Provide the [X, Y] coordinate of the cell's center where the given text is located.  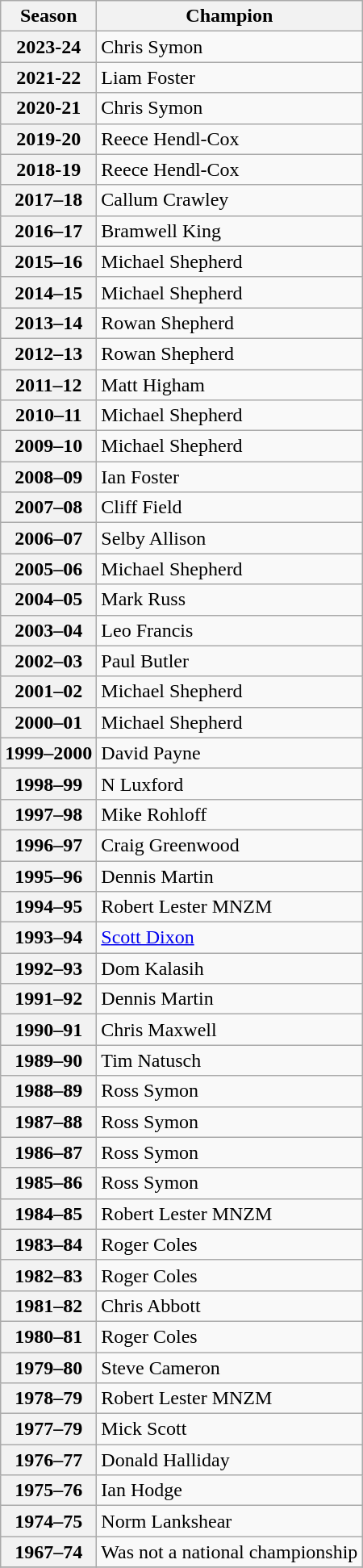
2015–16 [48, 261]
1994–95 [48, 907]
2009–10 [48, 446]
Season [48, 16]
2019-20 [48, 139]
1985–86 [48, 1183]
2014–15 [48, 292]
2007–08 [48, 508]
2003–04 [48, 630]
Scott Dixon [229, 938]
2017–18 [48, 200]
1981–82 [48, 1306]
1984–85 [48, 1214]
2016–17 [48, 231]
Callum Crawley [229, 200]
Ian Hodge [229, 1491]
1975–76 [48, 1491]
2013–14 [48, 323]
Selby Allison [229, 538]
Cliff Field [229, 508]
Craig Greenwood [229, 845]
1997–98 [48, 814]
1967–74 [48, 1552]
1989–90 [48, 1060]
1986–87 [48, 1152]
Leo Francis [229, 630]
Was not a national championship [229, 1552]
1979–80 [48, 1368]
2020-21 [48, 108]
N Luxford [229, 784]
1987–88 [48, 1122]
Donald Halliday [229, 1460]
2023-24 [48, 47]
2005–06 [48, 569]
1999–2000 [48, 753]
1978–79 [48, 1399]
Mark Russ [229, 600]
Bramwell King [229, 231]
David Payne [229, 753]
1988–89 [48, 1091]
1993–94 [48, 938]
Mike Rohloff [229, 814]
Chris Maxwell [229, 1030]
1983–84 [48, 1244]
Tim Natusch [229, 1060]
1995–96 [48, 876]
1996–97 [48, 845]
1976–77 [48, 1460]
Liam Foster [229, 77]
Norm Lankshear [229, 1521]
2011–12 [48, 385]
1977–79 [48, 1429]
1974–75 [48, 1521]
Paul Butler [229, 661]
Ian Foster [229, 477]
1998–99 [48, 784]
2018-19 [48, 169]
2004–05 [48, 600]
2006–07 [48, 538]
1991–92 [48, 999]
Champion [229, 16]
2001–02 [48, 692]
Mick Scott [229, 1429]
1992–93 [48, 968]
2002–03 [48, 661]
1982–83 [48, 1275]
Matt Higham [229, 385]
Chris Abbott [229, 1306]
1980–81 [48, 1336]
2008–09 [48, 477]
2010–11 [48, 416]
Steve Cameron [229, 1368]
2012–13 [48, 353]
Dom Kalasih [229, 968]
2021-22 [48, 77]
2000–01 [48, 722]
1990–91 [48, 1030]
